Determine the [x, y] coordinate at the center of the cell enclosing the given text.  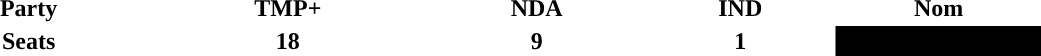
9 [536, 41]
18 [288, 41]
1 [740, 41]
